For the text-containing cell, return its midpoint in [X, Y] coordinate format. 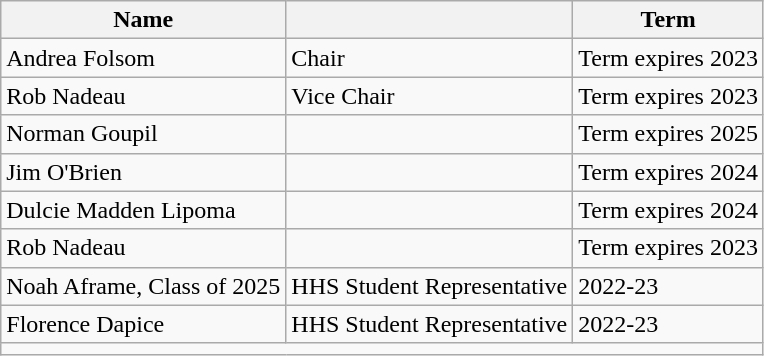
Term [668, 20]
Chair [430, 58]
Jim O'Brien [144, 172]
Term expires 2025 [668, 134]
Andrea Folsom [144, 58]
Norman Goupil [144, 134]
Noah Aframe, Class of 2025 [144, 286]
Vice Chair [430, 96]
Name [144, 20]
Florence Dapice [144, 324]
Dulcie Madden Lipoma [144, 210]
